Capture the cell that displays the provided text and extract its [x, y] central coordinate. 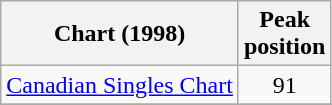
Peak position [284, 34]
Chart (1998) [120, 34]
Canadian Singles Chart [120, 85]
91 [284, 85]
